Output the [x, y] coordinate of the center of the cell containing the given text.  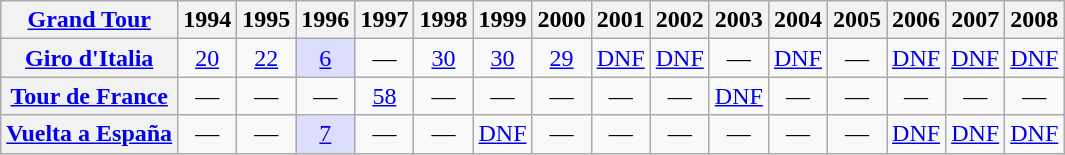
1996 [326, 20]
2004 [798, 20]
1994 [208, 20]
2002 [680, 20]
1997 [384, 20]
6 [326, 58]
1995 [266, 20]
Tour de France [90, 96]
2001 [620, 20]
1998 [444, 20]
2007 [976, 20]
29 [562, 58]
2005 [856, 20]
Grand Tour [90, 20]
22 [266, 58]
2003 [738, 20]
2008 [1034, 20]
2000 [562, 20]
Giro d'Italia [90, 58]
7 [326, 134]
20 [208, 58]
Vuelta a España [90, 134]
2006 [916, 20]
58 [384, 96]
1999 [502, 20]
